Locate the cell with the specified text and output its [X, Y] center coordinate. 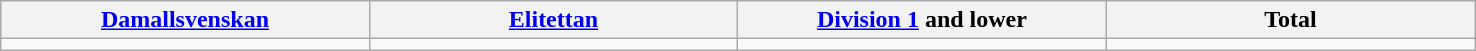
Division 1 and lower [922, 20]
Elitettan [553, 20]
Damallsvenskan [185, 20]
Total [1290, 20]
